From the cell containing the given text, extract its center point as (x, y) coordinate. 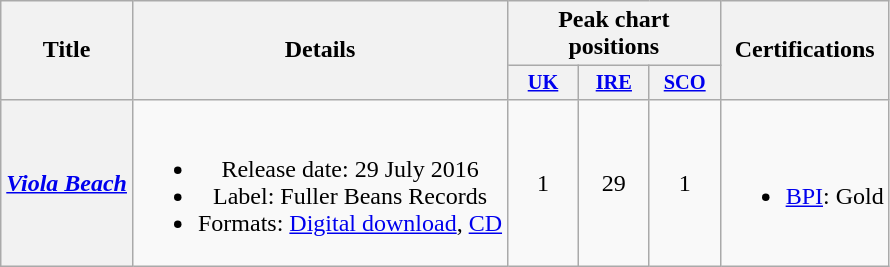
IRE (614, 83)
Details (320, 50)
Title (67, 50)
UK (544, 83)
SCO (684, 83)
Certifications (804, 50)
BPI: Gold (804, 182)
29 (614, 182)
Viola Beach (67, 182)
Release date: 29 July 2016Label: Fuller Beans RecordsFormats: Digital download, CD (320, 182)
Peak chart positions (614, 34)
